Identify which cell holds the provided text, then report its [x, y] central coordinate. 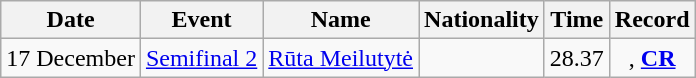
Event [201, 20]
Record [652, 20]
Semifinal 2 [201, 58]
Name [341, 20]
17 December [71, 58]
, CR [652, 58]
Date [71, 20]
Time [576, 20]
Rūta Meilutytė [341, 58]
28.37 [576, 58]
Nationality [482, 20]
